For the text-containing cell, return its midpoint in (X, Y) coordinate format. 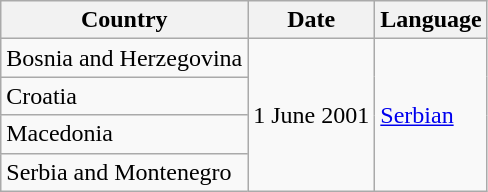
Country (124, 20)
Macedonia (124, 134)
1 June 2001 (312, 115)
Croatia (124, 96)
Date (312, 20)
Language (431, 20)
Serbian (431, 115)
Serbia and Montenegro (124, 172)
Bosnia and Herzegovina (124, 58)
